Output the (X, Y) coordinate of the center of the cell containing the given text.  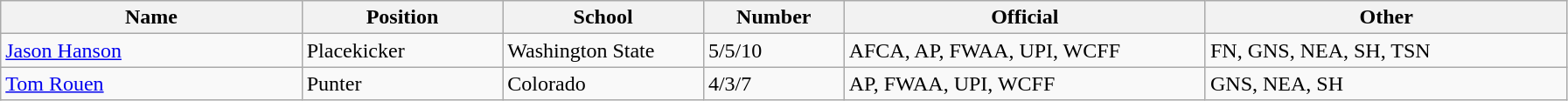
4/3/7 (773, 84)
Washington State (603, 50)
Colorado (603, 84)
Position (402, 17)
Official (1025, 17)
Tom Rouen (151, 84)
Jason Hanson (151, 50)
Punter (402, 84)
Number (773, 17)
AFCA, AP, FWAA, UPI, WCFF (1025, 50)
Name (151, 17)
AP, FWAA, UPI, WCFF (1025, 84)
Placekicker (402, 50)
School (603, 17)
FN, GNS, NEA, SH, TSN (1385, 50)
Other (1385, 17)
GNS, NEA, SH (1385, 84)
5/5/10 (773, 50)
